From the cell containing the given text, extract its center point as [x, y] coordinate. 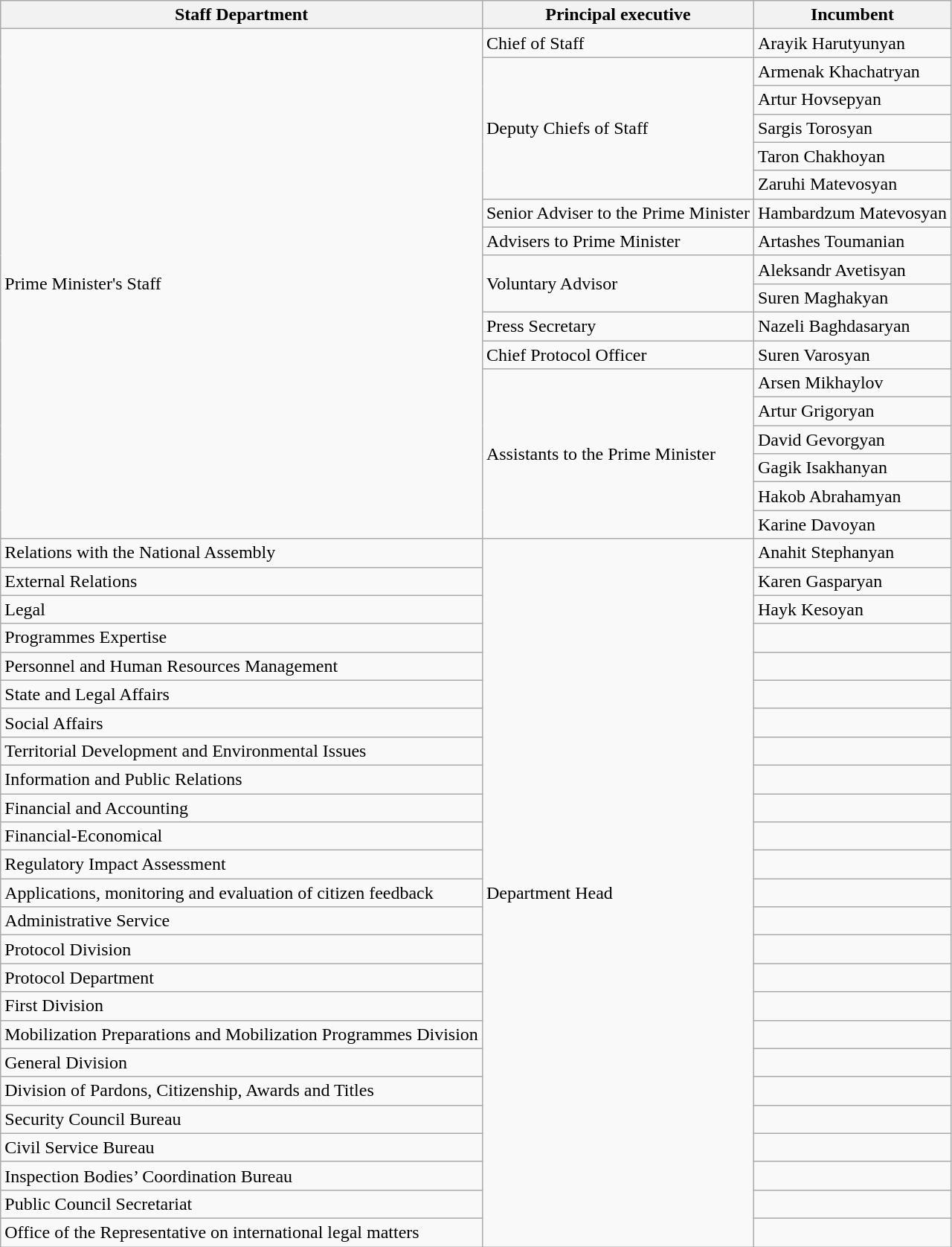
Taron Chakhoyan [852, 156]
Financial and Accounting [242, 807]
Armenak Khachatryan [852, 71]
Arayik Harutyunyan [852, 43]
David Gevorgyan [852, 440]
Chief of Staff [617, 43]
Senior Adviser to the Prime Minister [617, 213]
Relations with the National Assembly [242, 553]
Nazeli Baghdasaryan [852, 326]
Security Council Bureau [242, 1119]
Territorial Development and Environmental Issues [242, 751]
Incumbent [852, 15]
Voluntary Advisor [617, 283]
Advisers to Prime Minister [617, 241]
First Division [242, 1006]
Department Head [617, 893]
Hayk Kesoyan [852, 609]
Karen Gasparyan [852, 581]
Inspection Bodies’ Coordination Bureau [242, 1176]
Aleksandr Avetisyan [852, 269]
Information and Public Relations [242, 779]
State and Legal Affairs [242, 694]
Hakob Abrahamyan [852, 496]
Zaruhi Matevosyan [852, 185]
Arsen Mikhaylov [852, 383]
Protocol Division [242, 949]
Prime Minister's Staff [242, 284]
Programmes Expertise [242, 638]
Artur Hovsepyan [852, 100]
Staff Department [242, 15]
Hambardzum Matevosyan [852, 213]
Office of the Representative on international legal matters [242, 1232]
Mobilization Preparations and Mobilization Programmes Division [242, 1034]
Press Secretary [617, 326]
Assistants to the Prime Minister [617, 454]
Civil Service Bureau [242, 1147]
Principal executive [617, 15]
Artashes Toumanian [852, 241]
Protocol Department [242, 978]
Deputy Chiefs of Staff [617, 128]
Public Council Secretariat [242, 1204]
Regulatory Impact Assessment [242, 865]
Social Affairs [242, 722]
Artur Grigoryan [852, 411]
Sargis Torosyan [852, 128]
Financial-Economical [242, 836]
Legal [242, 609]
Anahit Stephanyan [852, 553]
Gagik Isakhanyan [852, 468]
General Division [242, 1062]
Chief Protocol Officer [617, 355]
Personnel and Human Resources Management [242, 666]
Suren Varosyan [852, 355]
Suren Maghakyan [852, 298]
Division of Pardons, Citizenship, Awards and Titles [242, 1091]
External Relations [242, 581]
Applications, monitoring and evaluation of citizen feedback [242, 893]
Administrative Service [242, 921]
Karine Davoyan [852, 525]
